Provide the (X, Y) coordinate of the cell's center where the given text is located.  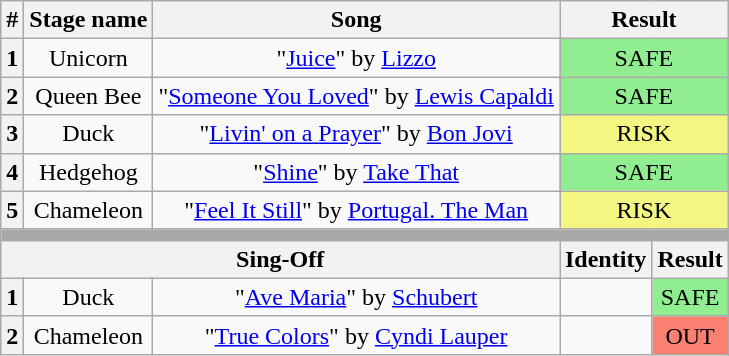
Unicorn (88, 58)
4 (12, 172)
"Someone You Loved" by Lewis Capaldi (356, 96)
Hedgehog (88, 172)
5 (12, 210)
"Feel It Still" by Portugal. The Man (356, 210)
Stage name (88, 20)
"True Colors" by Cyndi Lauper (356, 335)
3 (12, 134)
"Shine" by Take That (356, 172)
"Ave Maria" by Schubert (356, 297)
# (12, 20)
Song (356, 20)
Sing-Off (280, 259)
Queen Bee (88, 96)
"Livin' on a Prayer" by Bon Jovi (356, 134)
OUT (690, 335)
Identity (606, 259)
"Juice" by Lizzo (356, 58)
